Determine the (X, Y) coordinate at the center of the cell enclosing the given text.  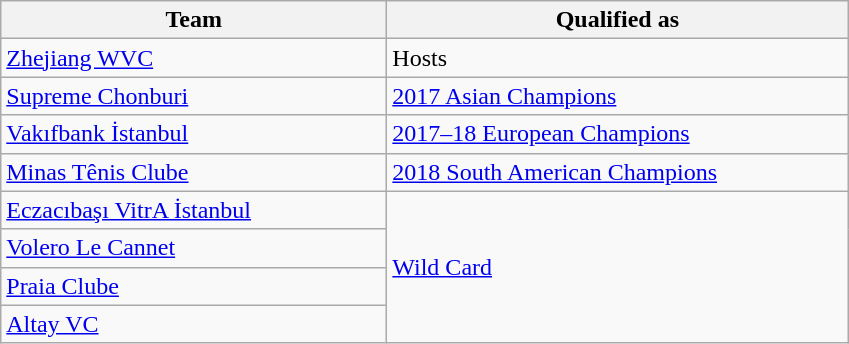
2017–18 European Champions (618, 134)
Supreme Chonburi (194, 96)
Praia Clube (194, 286)
Eczacıbaşı VitrA İstanbul (194, 210)
2017 Asian Champions (618, 96)
Vakıfbank İstanbul (194, 134)
Volero Le Cannet (194, 248)
Altay VC (194, 324)
Hosts (618, 58)
Zhejiang WVC (194, 58)
2018 South American Champions (618, 172)
Qualified as (618, 20)
Minas Tênis Clube (194, 172)
Wild Card (618, 267)
Team (194, 20)
